Scan for the cell matching the given text and deliver its (X, Y) coordinate at center. 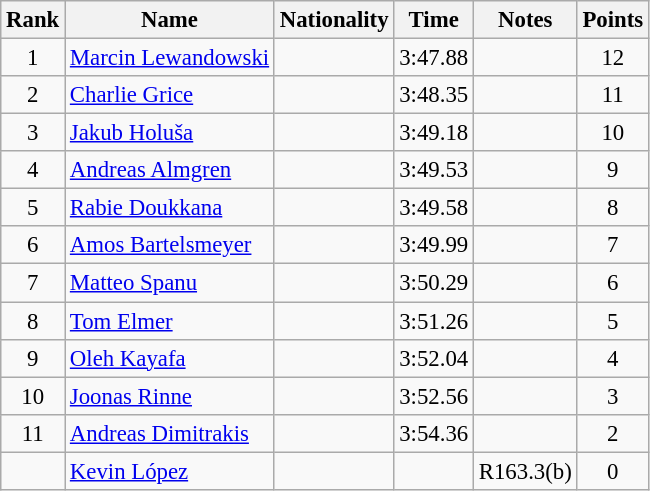
3:52.04 (434, 358)
3:49.18 (434, 133)
3:49.99 (434, 245)
3:49.53 (434, 170)
3:54.36 (434, 433)
Kevin López (170, 471)
R163.3(b) (525, 471)
Charlie Grice (170, 95)
12 (612, 58)
Marcin Lewandowski (170, 58)
Rank (33, 20)
3:51.26 (434, 321)
Nationality (334, 20)
Time (434, 20)
0 (612, 471)
Name (170, 20)
Rabie Doukkana (170, 208)
Points (612, 20)
Amos Bartelsmeyer (170, 245)
Andreas Almgren (170, 170)
Andreas Dimitrakis (170, 433)
1 (33, 58)
Tom Elmer (170, 321)
3:50.29 (434, 283)
Notes (525, 20)
3:48.35 (434, 95)
3:47.88 (434, 58)
Oleh Kayafa (170, 358)
Matteo Spanu (170, 283)
Jakub Holuša (170, 133)
3:49.58 (434, 208)
Joonas Rinne (170, 396)
3:52.56 (434, 396)
